Extract the [X, Y] coordinate from the center of the cell holding the provided text.  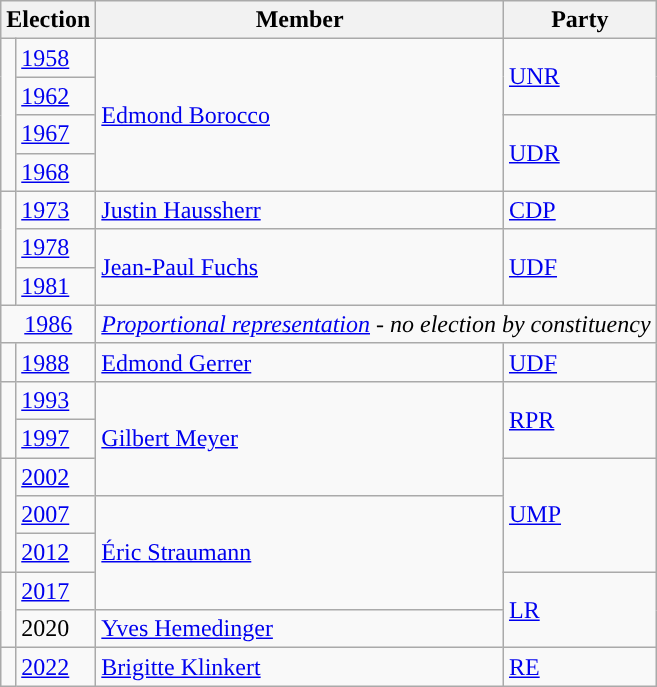
2017 [56, 591]
1958 [56, 58]
LR [580, 610]
1978 [56, 248]
2022 [56, 667]
2002 [56, 477]
Edmond Gerrer [300, 362]
1993 [56, 400]
CDP [580, 210]
Party [580, 20]
UDR [580, 153]
UNR [580, 77]
Jean-Paul Fuchs [300, 267]
1962 [56, 96]
Brigitte Klinkert [300, 667]
Yves Hemedinger [300, 629]
1981 [56, 286]
RE [580, 667]
Edmond Borocco [300, 115]
1967 [56, 134]
Member [300, 20]
1997 [56, 438]
Éric Straumann [300, 553]
2012 [56, 553]
UMP [580, 515]
RPR [580, 419]
1986 [48, 324]
1988 [56, 362]
1968 [56, 172]
Gilbert Meyer [300, 438]
Proportional representation - no election by constituency [376, 324]
Election [48, 20]
2020 [56, 629]
Justin Haussherr [300, 210]
1973 [56, 210]
2007 [56, 515]
